Return the (x, y) coordinate for the center point of the cell that contains the specified text.  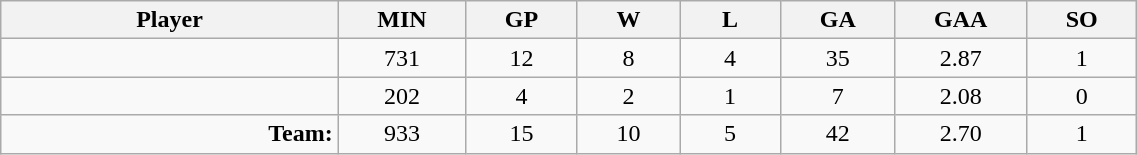
5 (730, 134)
SO (1081, 20)
Player (170, 20)
L (730, 20)
2.87 (961, 58)
2.08 (961, 96)
GAA (961, 20)
W (628, 20)
GP (522, 20)
731 (402, 58)
2 (628, 96)
GA (838, 20)
35 (838, 58)
15 (522, 134)
42 (838, 134)
MIN (402, 20)
10 (628, 134)
8 (628, 58)
12 (522, 58)
2.70 (961, 134)
933 (402, 134)
Team: (170, 134)
202 (402, 96)
0 (1081, 96)
7 (838, 96)
